Provide the (X, Y) coordinate of the cell's center where the given text is located.  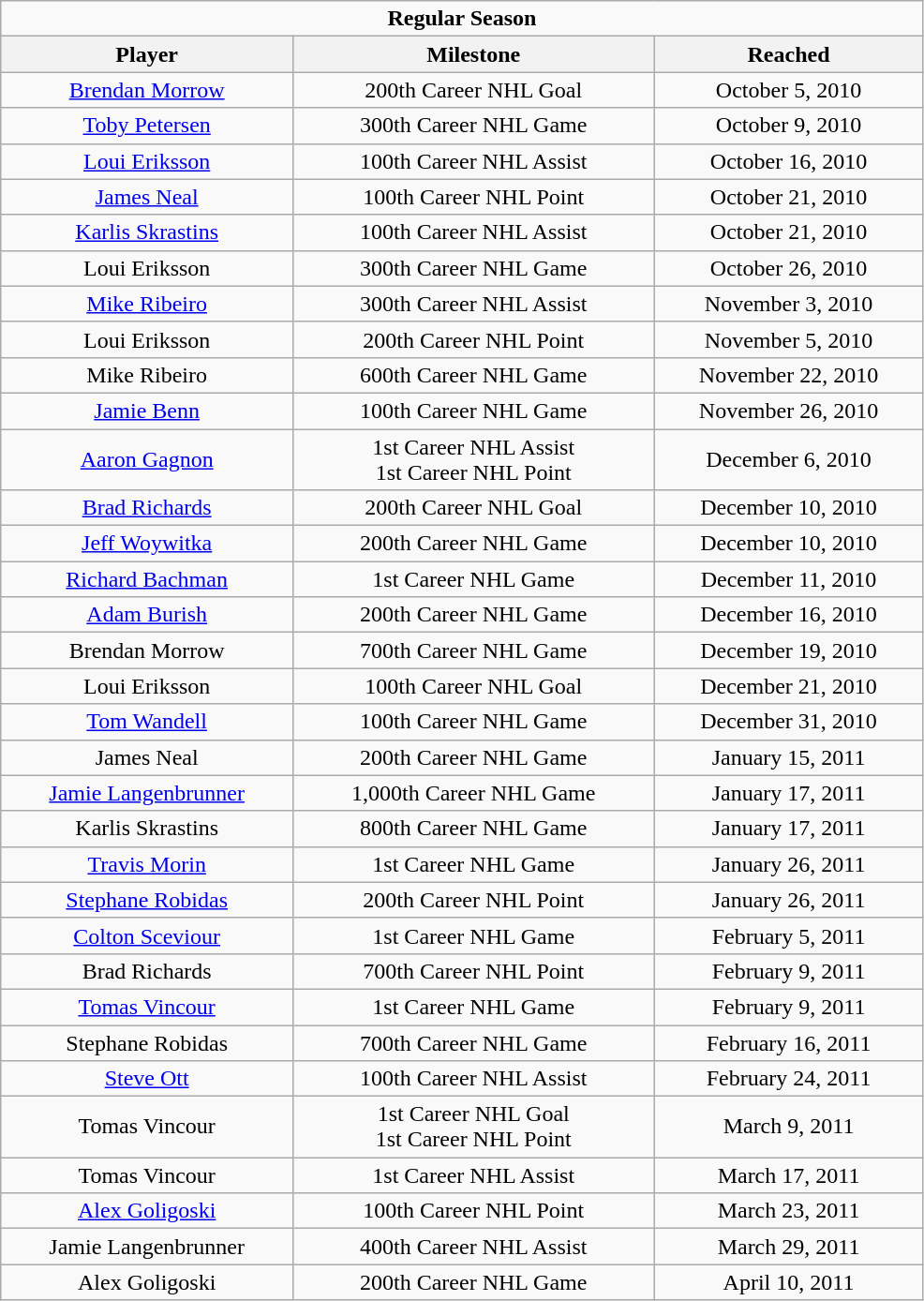
Colton Sceviour (147, 935)
Jeff Woywitka (147, 544)
October 5, 2010 (789, 90)
Richard Bachman (147, 579)
January 15, 2011 (789, 757)
October 26, 2010 (789, 268)
Aaron Gagnon (147, 459)
December 19, 2010 (789, 650)
November 5, 2010 (789, 339)
February 16, 2011 (789, 1043)
1,000th Career NHL Game (474, 793)
March 23, 2011 (789, 1211)
Travis Morin (147, 864)
300th Career NHL Assist (474, 304)
Reached (789, 54)
Player (147, 54)
November 3, 2010 (789, 304)
1st Career NHL Assist1st Career NHL Point (474, 459)
December 6, 2010 (789, 459)
March 9, 2011 (789, 1127)
Regular Season (462, 19)
December 31, 2010 (789, 722)
December 16, 2010 (789, 615)
Steve Ott (147, 1079)
February 24, 2011 (789, 1079)
March 17, 2011 (789, 1175)
1st Career NHL Goal1st Career NHL Point (474, 1127)
600th Career NHL Game (474, 375)
400th Career NHL Assist (474, 1247)
November 22, 2010 (789, 375)
1st Career NHL Assist (474, 1175)
700th Career NHL Point (474, 971)
Milestone (474, 54)
October 16, 2010 (789, 161)
December 21, 2010 (789, 686)
December 11, 2010 (789, 579)
100th Career NHL Goal (474, 686)
April 10, 2011 (789, 1282)
March 29, 2011 (789, 1247)
Adam Burish (147, 615)
Tom Wandell (147, 722)
Jamie Benn (147, 411)
October 9, 2010 (789, 126)
Toby Petersen (147, 126)
800th Career NHL Game (474, 829)
November 26, 2010 (789, 411)
February 5, 2011 (789, 935)
